Extract the (x, y) coordinate from the center of the cell holding the provided text.  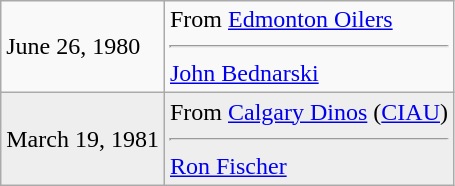
March 19, 1981 (83, 139)
From Calgary Dinos (CIAU)Ron Fischer (308, 139)
June 26, 1980 (83, 47)
From Edmonton OilersJohn Bednarski (308, 47)
